From the cell containing the given text, extract its center point as (X, Y) coordinate. 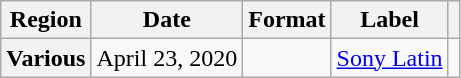
Various (46, 58)
Label (390, 20)
Format (287, 20)
Sony Latin (390, 58)
Date (167, 20)
April 23, 2020 (167, 58)
Region (46, 20)
